Pinpoint the cell where the given text exists, returning its (x, y) midpoint coordinate. 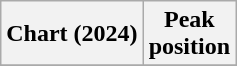
Chart (2024) (72, 34)
Peakposition (189, 34)
